Return (x, y) of the center of cell containing provided text 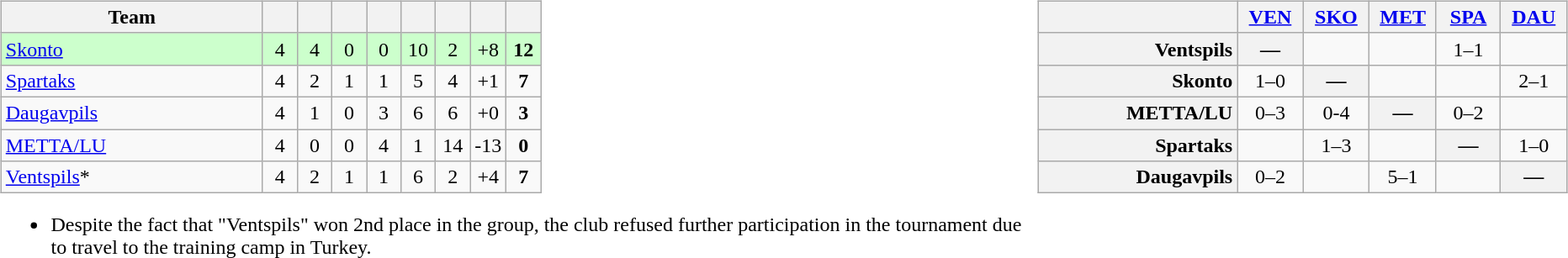
5–1 (1403, 177)
+8 (488, 49)
MET (1403, 17)
12 (523, 49)
+4 (488, 177)
1–3 (1336, 145)
DAU (1534, 17)
+0 (488, 113)
-13 (488, 145)
Team (131, 17)
SPA (1468, 17)
5 (419, 81)
0-4 (1336, 113)
0–3 (1270, 113)
10 (419, 49)
Ventspils* (131, 177)
2–1 (1534, 81)
+1 (488, 81)
1–1 (1468, 49)
SKO (1336, 17)
14 (453, 145)
Ventspils (1137, 49)
VEN (1270, 17)
